Search for the cell housing the specified text and yield its (X, Y) center coordinate. 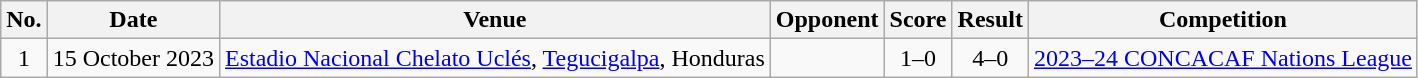
Result (990, 20)
Estadio Nacional Chelato Uclés, Tegucigalpa, Honduras (496, 58)
No. (24, 20)
Opponent (827, 20)
Venue (496, 20)
Score (918, 20)
1 (24, 58)
Competition (1222, 20)
2023–24 CONCACAF Nations League (1222, 58)
Date (133, 20)
1–0 (918, 58)
15 October 2023 (133, 58)
4–0 (990, 58)
